Extract the (x, y) coordinate from the center of the cell holding the provided text.  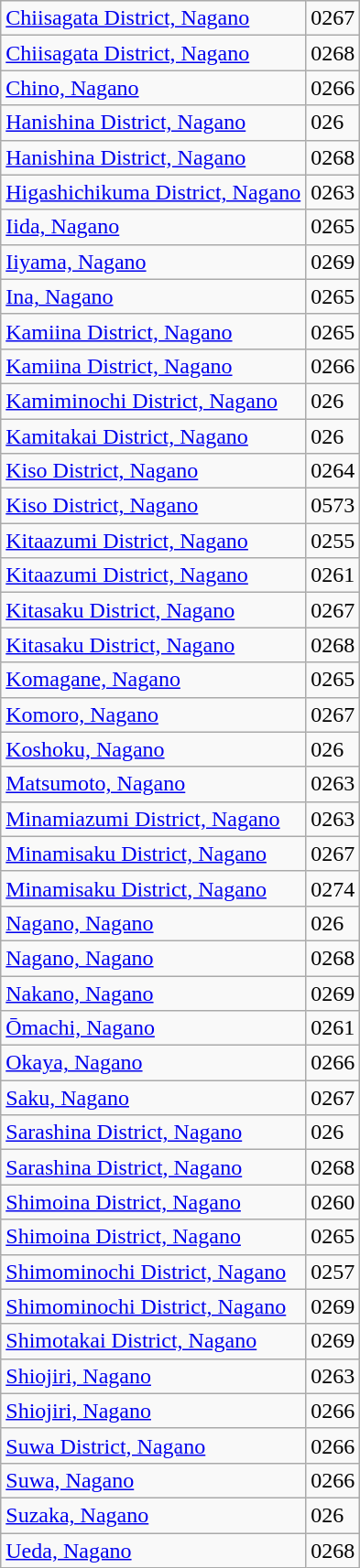
Minamiazumi District, Nagano (154, 819)
0255 (333, 541)
Okaya, Nagano (154, 1063)
Iiyama, Nagano (154, 262)
Suwa District, Nagano (154, 1445)
Koshoku, Nagano (154, 749)
Komoro, Nagano (154, 714)
0573 (333, 506)
Chino, Nagano (154, 88)
Matsumoto, Nagano (154, 784)
Shimotakai District, Nagano (154, 1341)
0260 (333, 1202)
Komagane, Nagano (154, 680)
0264 (333, 471)
Suwa, Nagano (154, 1480)
Kamiminochi District, Nagano (154, 401)
Nakano, Nagano (154, 993)
Iida, Nagano (154, 227)
Suzaka, Nagano (154, 1515)
Saku, Nagano (154, 1098)
Ina, Nagano (154, 296)
0257 (333, 1272)
Kamitakai District, Nagano (154, 436)
0274 (333, 888)
Ōmachi, Nagano (154, 1028)
Higashichikuma District, Nagano (154, 192)
Ueda, Nagano (154, 1551)
